Return the (x, y) coordinate for the center point of the cell that contains the specified text.  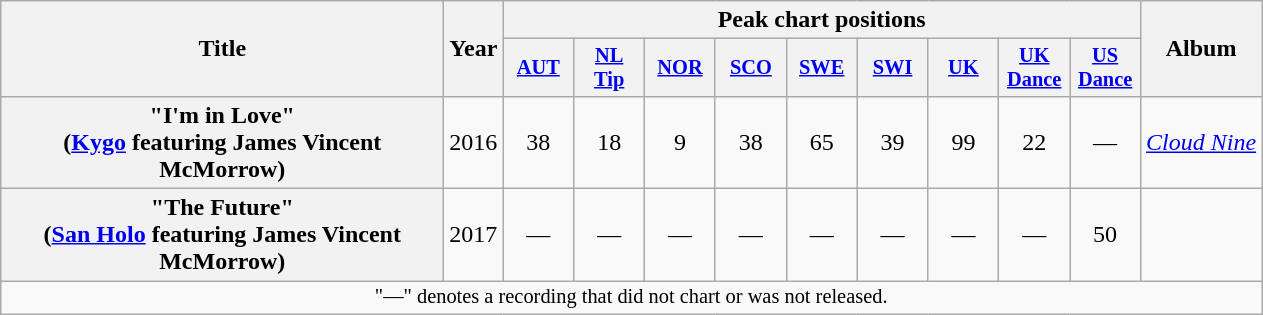
"I'm in Love"(Kygo featuring James Vincent McMorrow) (222, 142)
2016 (474, 142)
39 (892, 142)
9 (680, 142)
Year (474, 49)
99 (964, 142)
18 (610, 142)
50 (1106, 235)
NLTip (610, 68)
USDance (1106, 68)
65 (822, 142)
UKDance (1034, 68)
"The Future"(San Holo featuring James Vincent McMorrow) (222, 235)
Peak chart positions (822, 20)
SWE (822, 68)
AUT (538, 68)
UK (964, 68)
22 (1034, 142)
NOR (680, 68)
Cloud Nine (1202, 142)
Title (222, 49)
2017 (474, 235)
SCO (750, 68)
"—" denotes a recording that did not chart or was not released. (632, 298)
Album (1202, 49)
SWI (892, 68)
